Determine the [X, Y] coordinate at the center of the cell enclosing the given text.  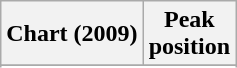
Chart (2009) [72, 34]
Peak position [189, 34]
